From the cell containing the given text, extract its center point as (X, Y) coordinate. 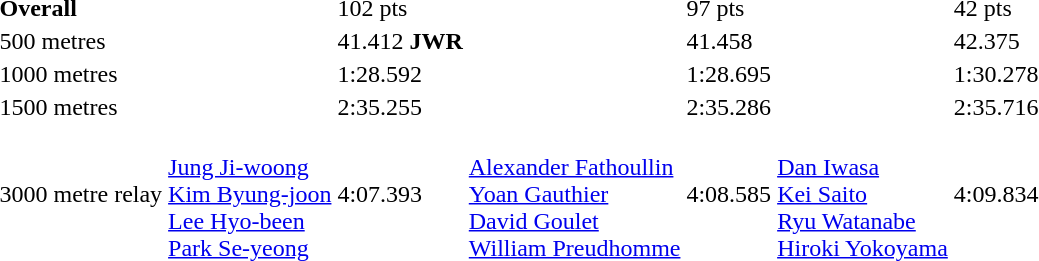
2:35.286 (729, 107)
1:28.592 (400, 74)
41.458 (729, 41)
41.412 JWR (400, 41)
1:28.695 (729, 74)
2:35.255 (400, 107)
